Detect which cell encompasses the target text, then output its [X, Y] center coordinate. 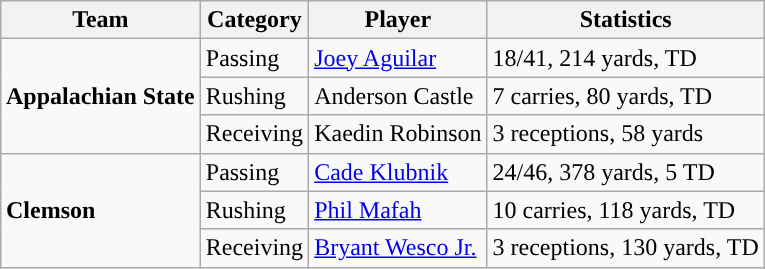
Anderson Castle [398, 96]
Phil Mafah [398, 210]
Bryant Wesco Jr. [398, 248]
Category [254, 20]
Team [100, 20]
Joey Aguilar [398, 58]
18/41, 214 yards, TD [626, 58]
Player [398, 20]
24/46, 378 yards, 5 TD [626, 172]
3 receptions, 130 yards, TD [626, 248]
Kaedin Robinson [398, 134]
3 receptions, 58 yards [626, 134]
Appalachian State [100, 96]
Clemson [100, 210]
Cade Klubnik [398, 172]
Statistics [626, 20]
10 carries, 118 yards, TD [626, 210]
7 carries, 80 yards, TD [626, 96]
